Find where the given text appears and provide that cell's center as [X, Y] coordinate. 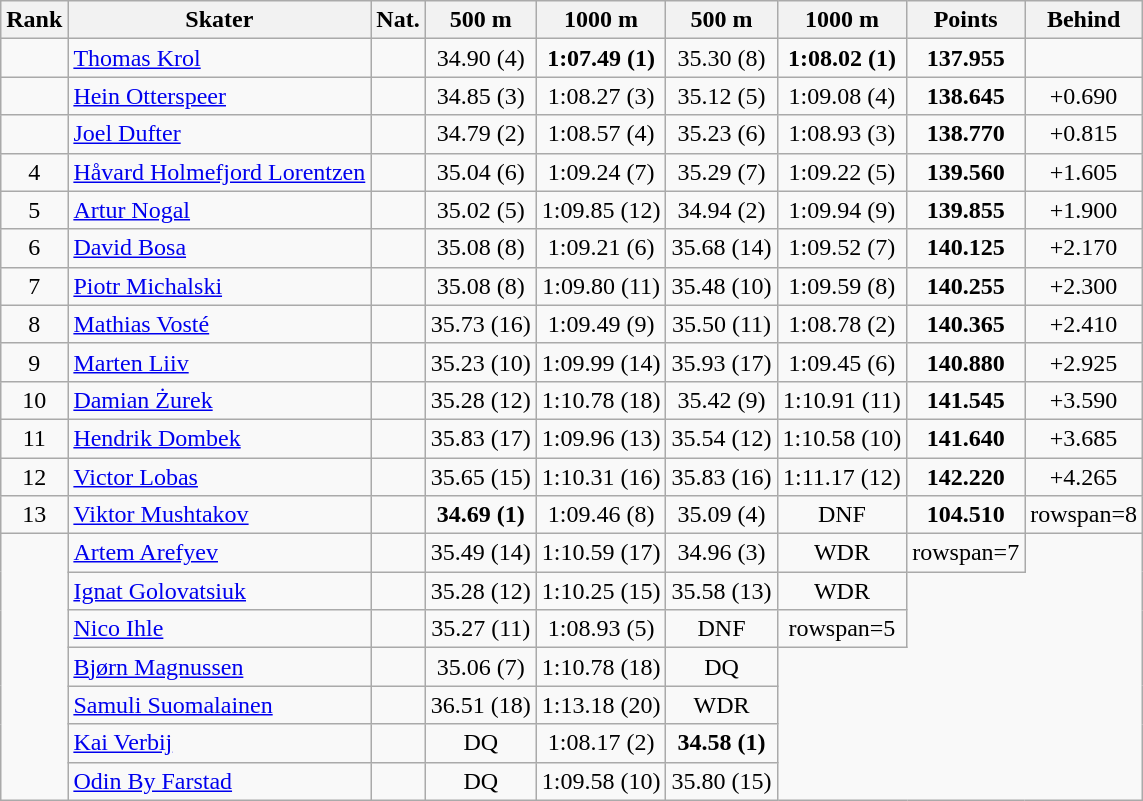
35.73 (16) [480, 324]
1:08.27 (3) [601, 96]
1:09.52 (7) [842, 248]
9 [34, 362]
6 [34, 248]
140.125 [966, 248]
35.50 (11) [722, 324]
Behind [1084, 20]
1:09.80 (11) [601, 286]
13 [34, 515]
Ignat Golovatsiuk [220, 591]
34.69 (1) [480, 515]
+1.900 [1084, 210]
Skater [220, 20]
35.42 (9) [722, 400]
Victor Lobas [220, 477]
35.68 (14) [722, 248]
1:09.21 (6) [601, 248]
140.880 [966, 362]
Damian Żurek [220, 400]
35.04 (6) [480, 172]
35.58 (13) [722, 591]
137.955 [966, 58]
+2.170 [1084, 248]
35.65 (15) [480, 477]
Artem Arefyev [220, 553]
35.49 (14) [480, 553]
12 [34, 477]
Kai Verbij [220, 743]
1:10.91 (11) [842, 400]
139.855 [966, 210]
35.93 (17) [722, 362]
1:09.24 (7) [601, 172]
139.560 [966, 172]
Points [966, 20]
Nat. [398, 20]
Piotr Michalski [220, 286]
35.12 (5) [722, 96]
1:13.18 (20) [601, 705]
Mathias Vosté [220, 324]
35.83 (16) [722, 477]
rowspan=8 [1084, 515]
1:09.22 (5) [842, 172]
1:08.17 (2) [601, 743]
35.54 (12) [722, 438]
141.545 [966, 400]
1:10.31 (16) [601, 477]
rowspan=5 [842, 629]
35.30 (8) [722, 58]
+0.815 [1084, 134]
35.29 (7) [722, 172]
+1.605 [1084, 172]
35.23 (6) [722, 134]
Håvard Holmefjord Lorentzen [220, 172]
34.79 (2) [480, 134]
+2.410 [1084, 324]
1:08.57 (4) [601, 134]
1:10.25 (15) [601, 591]
1:08.93 (5) [601, 629]
rowspan=7 [966, 553]
Odin By Farstad [220, 781]
35.80 (15) [722, 781]
142.220 [966, 477]
Joel Dufter [220, 134]
+3.685 [1084, 438]
1:09.96 (13) [601, 438]
141.640 [966, 438]
34.90 (4) [480, 58]
+4.265 [1084, 477]
1:08.02 (1) [842, 58]
1:09.59 (8) [842, 286]
+0.690 [1084, 96]
5 [34, 210]
1:09.58 (10) [601, 781]
1:10.58 (10) [842, 438]
34.58 (1) [722, 743]
4 [34, 172]
Viktor Mushtakov [220, 515]
140.255 [966, 286]
10 [34, 400]
140.365 [966, 324]
8 [34, 324]
35.02 (5) [480, 210]
1:09.85 (12) [601, 210]
35.48 (10) [722, 286]
1:09.99 (14) [601, 362]
1:09.08 (4) [842, 96]
1:07.49 (1) [601, 58]
1:10.59 (17) [601, 553]
35.23 (10) [480, 362]
35.09 (4) [722, 515]
Thomas Krol [220, 58]
1:09.94 (9) [842, 210]
1:09.49 (9) [601, 324]
104.510 [966, 515]
+2.925 [1084, 362]
35.06 (7) [480, 667]
34.94 (2) [722, 210]
1:09.45 (6) [842, 362]
138.770 [966, 134]
35.83 (17) [480, 438]
1:09.46 (8) [601, 515]
Marten Liiv [220, 362]
Artur Nogal [220, 210]
11 [34, 438]
7 [34, 286]
Rank [34, 20]
Bjørn Magnussen [220, 667]
1:11.17 (12) [842, 477]
1:08.78 (2) [842, 324]
David Bosa [220, 248]
36.51 (18) [480, 705]
Nico Ihle [220, 629]
138.645 [966, 96]
Hein Otterspeer [220, 96]
35.27 (11) [480, 629]
34.85 (3) [480, 96]
Samuli Suomalainen [220, 705]
1:08.93 (3) [842, 134]
+2.300 [1084, 286]
+3.590 [1084, 400]
34.96 (3) [722, 553]
Hendrik Dombek [220, 438]
